Extract the [X, Y] coordinate from the center of the cell holding the provided text.  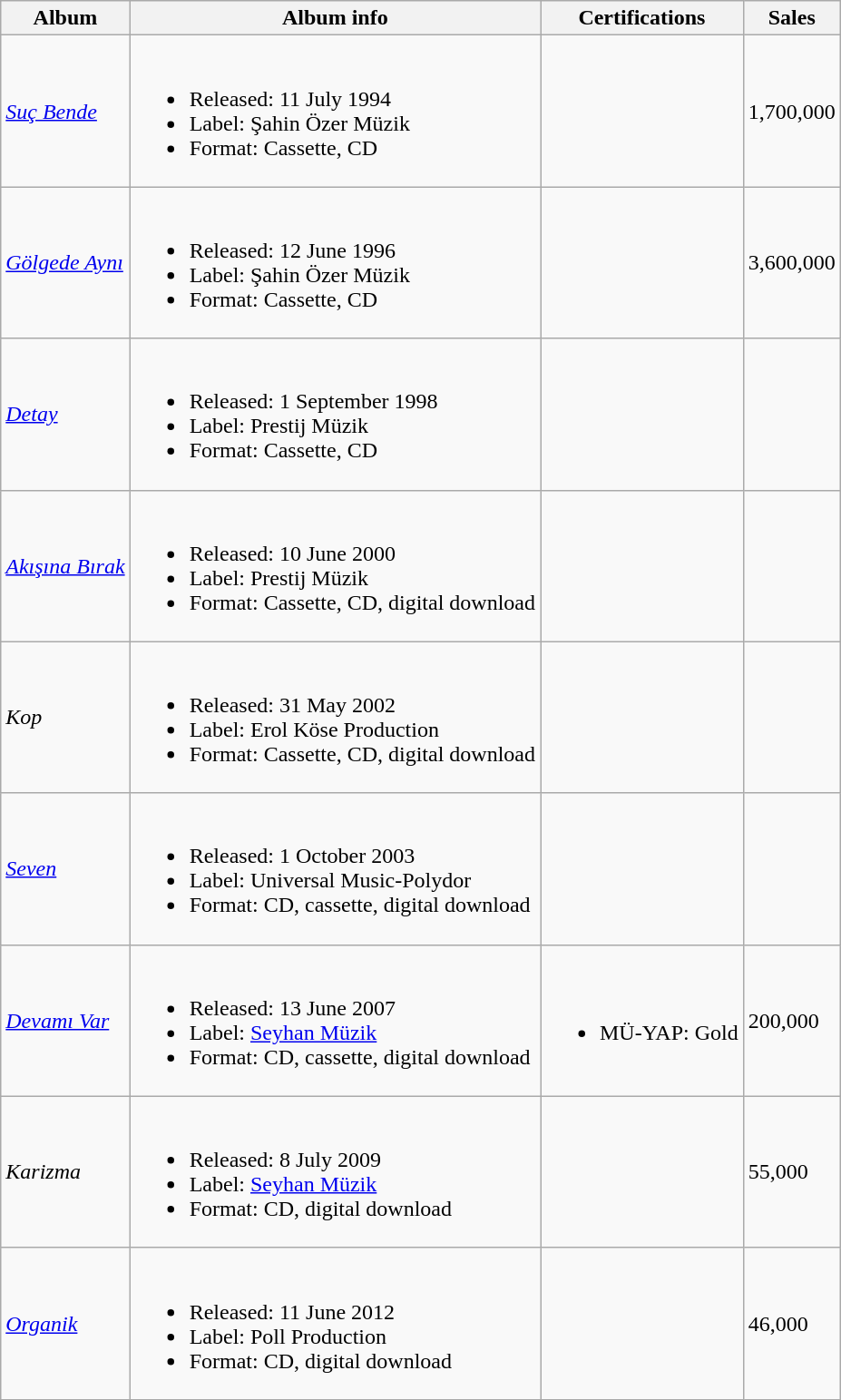
Karizma [65, 1172]
Album info [335, 18]
Released: 10 June 2000Label: Prestij MüzikFormat: Cassette, CD, digital download [335, 566]
Gölgede Aynı [65, 263]
Kop [65, 717]
Seven [65, 869]
Akışına Bırak [65, 566]
Devamı Var [65, 1020]
Released: 11 July 1994Label: Şahin Özer MüzikFormat: Cassette, CD [335, 111]
Released: 1 September 1998Label: Prestij MüzikFormat: Cassette, CD [335, 414]
Released: 13 June 2007Label: Seyhan MüzikFormat: CD, cassette, digital download [335, 1020]
Certifications [642, 18]
MÜ-YAP: Gold [642, 1020]
Detay [65, 414]
Released: 31 May 2002Label: Erol Köse ProductionFormat: Cassette, CD, digital download [335, 717]
Sales [791, 18]
Released: 11 June 2012Label: Poll ProductionFormat: CD, digital download [335, 1323]
Released: 8 July 2009Label: Seyhan MüzikFormat: CD, digital download [335, 1172]
Album [65, 18]
3,600,000 [791, 263]
200,000 [791, 1020]
Organik [65, 1323]
Released: 1 October 2003Label: Universal Music-PolydorFormat: CD, cassette, digital download [335, 869]
55,000 [791, 1172]
Released: 12 June 1996Label: Şahin Özer MüzikFormat: Cassette, CD [335, 263]
1,700,000 [791, 111]
46,000 [791, 1323]
Suç Bende [65, 111]
